Provide the [x, y] coordinate of the cell's center where the given text is located.  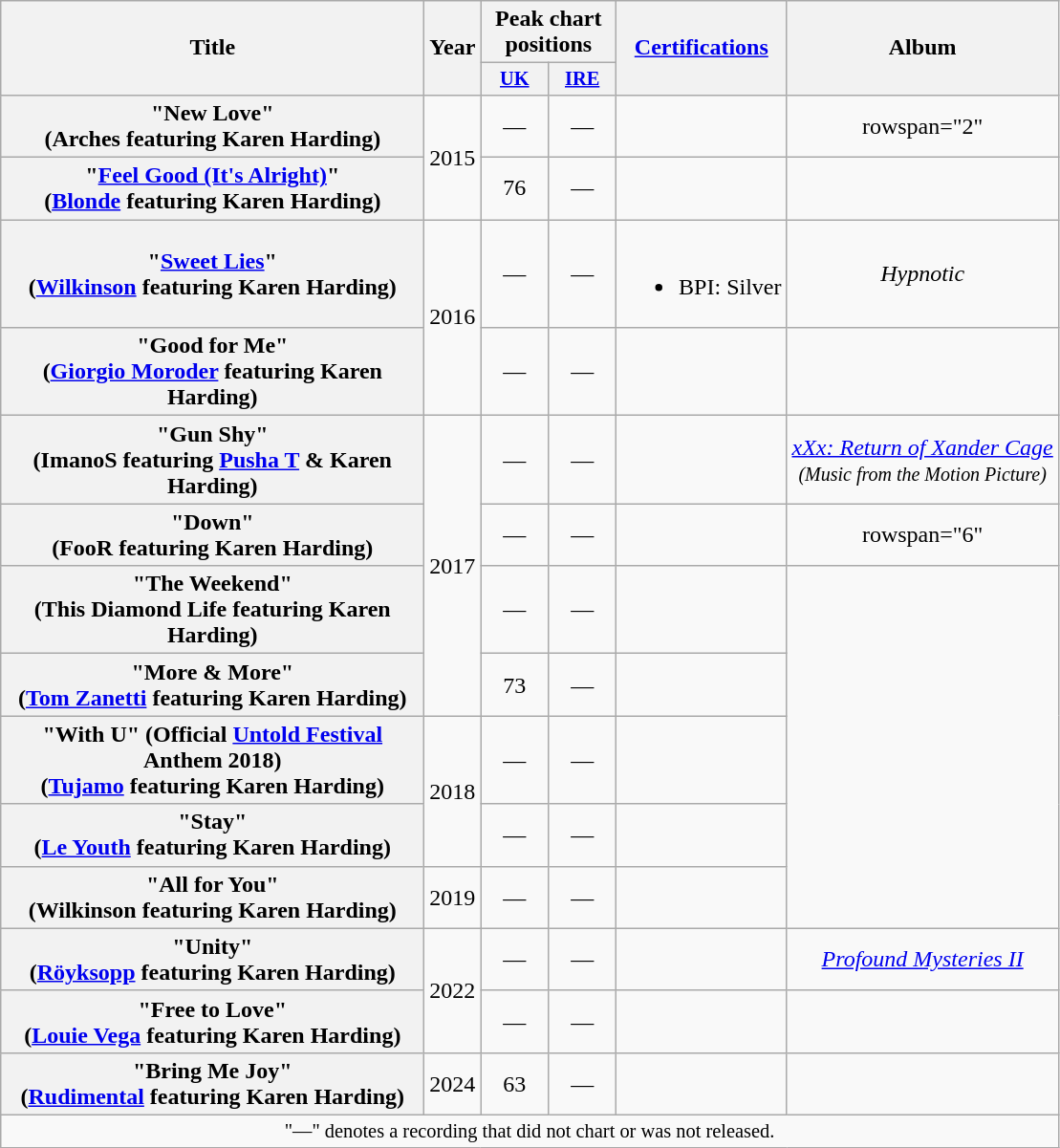
"Gun Shy"(ImanoS featuring Pusha T & Karen Harding) [212, 460]
2017 [453, 566]
"—" denotes a recording that did not chart or was not released. [530, 1131]
2019 [453, 897]
2024 [453, 1084]
2016 [453, 317]
2015 [453, 157]
"With U" (Official Untold Festival Anthem 2018)(Tujamo featuring Karen Harding) [212, 760]
rowspan="6" [922, 535]
Year [453, 48]
"New Love"(Arches featuring Karen Harding) [212, 126]
Peak chart positions [549, 32]
"Sweet Lies"(Wilkinson featuring Karen Harding) [212, 273]
rowspan="2" [922, 126]
UK [514, 79]
Profound Mysteries II [922, 960]
Certifications [702, 48]
"Down"(FooR featuring Karen Harding) [212, 535]
"The Weekend"(This Diamond Life featuring Karen Harding) [212, 610]
76 [514, 189]
"Stay"(Le Youth featuring Karen Harding) [212, 835]
Hypnotic [922, 273]
2022 [453, 990]
2018 [453, 791]
"All for You"(Wilkinson featuring Karen Harding) [212, 897]
Title [212, 48]
73 [514, 684]
"Free to Love"(Louie Vega featuring Karen Harding) [212, 1021]
xXx: Return of Xander Cage(Music from the Motion Picture) [922, 460]
Album [922, 48]
"More & More"(Tom Zanetti featuring Karen Harding) [212, 684]
"Feel Good (It's Alright)"(Blonde featuring Karen Harding) [212, 189]
"Bring Me Joy"(Rudimental featuring Karen Harding) [212, 1084]
"Unity"(Röyksopp featuring Karen Harding) [212, 960]
IRE [583, 79]
63 [514, 1084]
BPI: Silver [702, 273]
"Good for Me"(Giorgio Moroder featuring Karen Harding) [212, 372]
